Output the (x, y) coordinate of the center of the cell containing the given text.  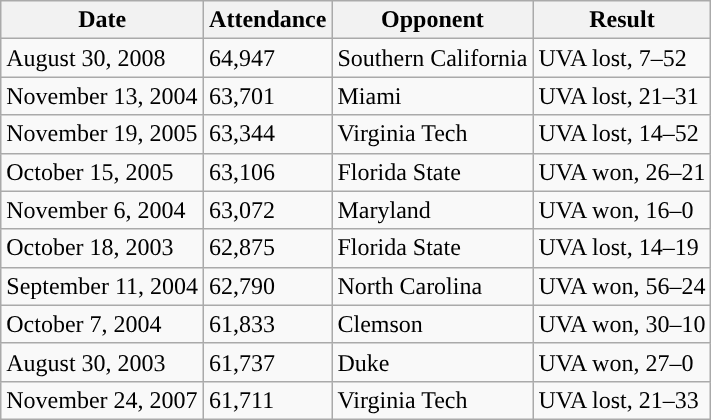
Southern California (432, 58)
UVA won, 56–24 (622, 286)
Miami (432, 96)
North Carolina (432, 286)
64,947 (268, 58)
63,106 (268, 172)
UVA lost, 21–31 (622, 96)
UVA lost, 14–52 (622, 134)
UVA won, 16–0 (622, 210)
October 15, 2005 (102, 172)
August 30, 2003 (102, 362)
Clemson (432, 324)
November 13, 2004 (102, 96)
62,875 (268, 248)
October 7, 2004 (102, 324)
UVA won, 26–21 (622, 172)
November 19, 2005 (102, 134)
UVA won, 30–10 (622, 324)
Duke (432, 362)
Opponent (432, 20)
61,711 (268, 400)
November 24, 2007 (102, 400)
63,072 (268, 210)
September 11, 2004 (102, 286)
63,701 (268, 96)
UVA lost, 7–52 (622, 58)
November 6, 2004 (102, 210)
UVA lost, 21–33 (622, 400)
August 30, 2008 (102, 58)
61,833 (268, 324)
UVA won, 27–0 (622, 362)
Maryland (432, 210)
61,737 (268, 362)
Date (102, 20)
Result (622, 20)
Attendance (268, 20)
63,344 (268, 134)
62,790 (268, 286)
UVA lost, 14–19 (622, 248)
October 18, 2003 (102, 248)
